Extract the (X, Y) coordinate from the center of the cell holding the provided text.  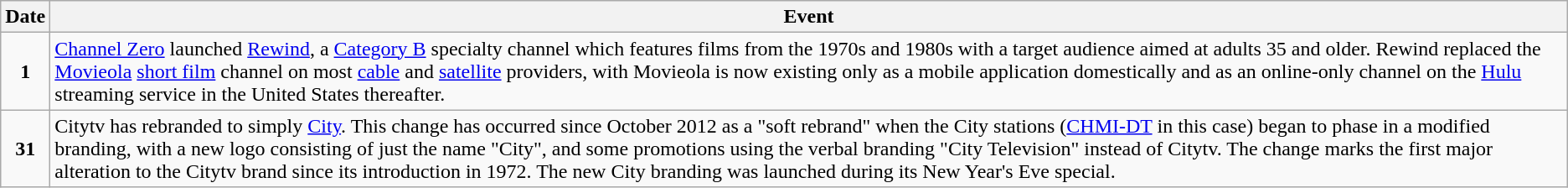
1 (25, 71)
Event (809, 17)
31 (25, 149)
Date (25, 17)
